Determine the (x, y) coordinate at the center of the cell enclosing the given text.  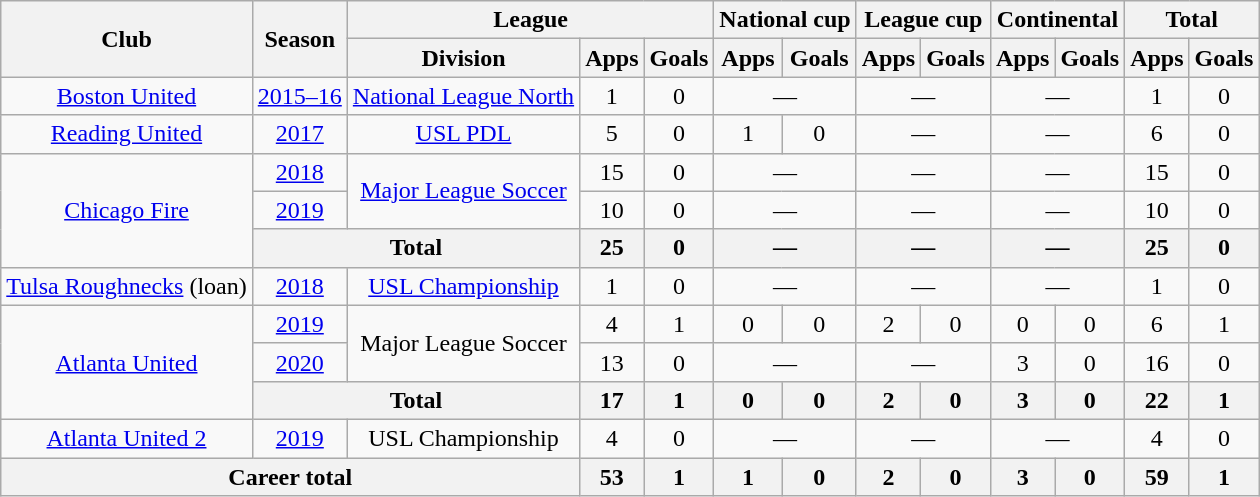
National cup (785, 20)
Career total (290, 477)
Continental (1057, 20)
Chicago Fire (127, 210)
17 (612, 400)
2017 (300, 134)
Season (300, 39)
National League North (463, 96)
2015–16 (300, 96)
USL PDL (463, 134)
Tulsa Roughnecks (loan) (127, 286)
Atlanta United (127, 362)
2020 (300, 362)
Division (463, 58)
5 (612, 134)
13 (612, 362)
Boston United (127, 96)
16 (1157, 362)
59 (1157, 477)
Atlanta United 2 (127, 438)
Reading United (127, 134)
League (530, 20)
League cup (923, 20)
53 (612, 477)
22 (1157, 400)
Club (127, 39)
